Determine the [x, y] coordinate at the center of the cell enclosing the given text.  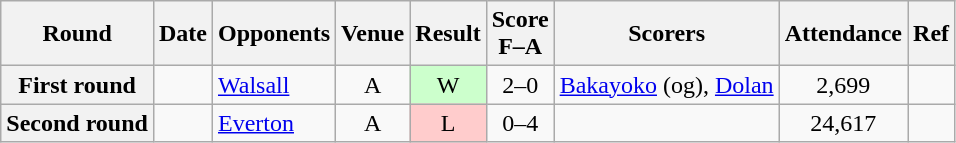
First round [78, 85]
Walsall [274, 85]
Opponents [274, 34]
Venue [373, 34]
W [448, 85]
ScoreF–A [520, 34]
0–4 [520, 123]
Attendance [843, 34]
Everton [274, 123]
Scorers [666, 34]
L [448, 123]
2,699 [843, 85]
Round [78, 34]
Result [448, 34]
2–0 [520, 85]
Bakayoko (og), Dolan [666, 85]
24,617 [843, 123]
Date [182, 34]
Second round [78, 123]
Ref [932, 34]
